Identify which cell holds the provided text, then report its (x, y) central coordinate. 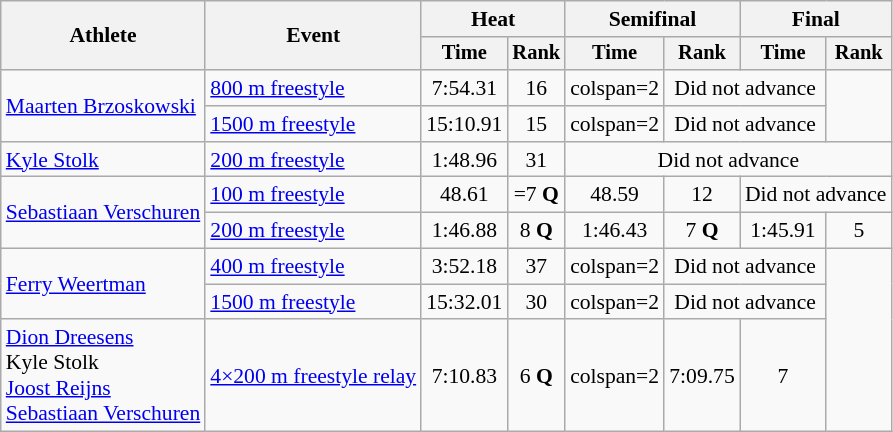
1:45.91 (783, 231)
15:32.01 (464, 302)
48.59 (614, 195)
Final (816, 19)
800 m freestyle (313, 88)
48.61 (464, 195)
8 Q (536, 231)
Athlete (104, 36)
Dion DreesensKyle StolkJoost ReijnsSebastiaan Verschuren (104, 376)
16 (536, 88)
7:54.31 (464, 88)
7:10.83 (464, 376)
15 (536, 124)
Maarten Brzoskowski (104, 106)
6 Q (536, 376)
Event (313, 36)
Sebastiaan Verschuren (104, 212)
37 (536, 267)
15:10.91 (464, 124)
12 (702, 195)
400 m freestyle (313, 267)
7 Q (702, 231)
7:09.75 (702, 376)
7 (783, 376)
Kyle Stolk (104, 160)
Semifinal (652, 19)
Ferry Weertman (104, 284)
31 (536, 160)
4×200 m freestyle relay (313, 376)
100 m freestyle (313, 195)
1:46.88 (464, 231)
3:52.18 (464, 267)
Heat (493, 19)
5 (858, 231)
1:48.96 (464, 160)
30 (536, 302)
1:46.43 (614, 231)
=7 Q (536, 195)
